Identify which cell holds the provided text, then report its [x, y] central coordinate. 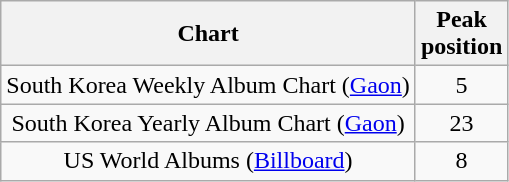
Peak position [461, 34]
8 [461, 161]
South Korea Weekly Album Chart (Gaon) [208, 85]
Chart [208, 34]
US World Albums (Billboard) [208, 161]
South Korea Yearly Album Chart (Gaon) [208, 123]
5 [461, 85]
23 [461, 123]
